Search for the cell housing the specified text and yield its [X, Y] center coordinate. 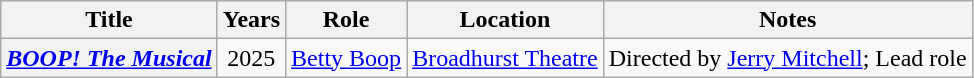
Location [506, 20]
Directed by Jerry Mitchell; Lead role [788, 58]
BOOP! The Musical [109, 58]
Betty Boop [346, 58]
Notes [788, 20]
Role [346, 20]
Broadhurst Theatre [506, 58]
2025 [251, 58]
Years [251, 20]
Title [109, 20]
